Locate the cell with the specified text and output its (x, y) center coordinate. 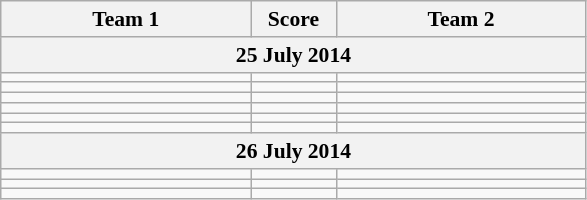
26 July 2014 (294, 151)
Team 1 (126, 19)
Team 2 (461, 19)
25 July 2014 (294, 55)
Score (294, 19)
